Output the (x, y) coordinate of the center of the cell containing the given text.  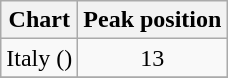
13 (152, 58)
Peak position (152, 20)
Chart (40, 20)
Italy () (40, 58)
